Detect which cell encompasses the target text, then output its (X, Y) center coordinate. 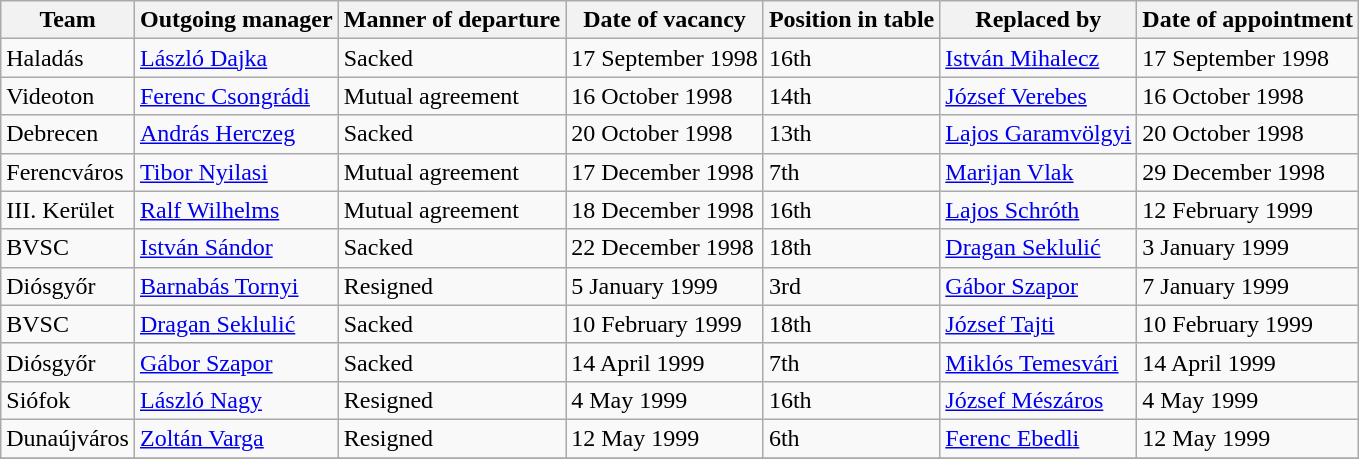
József Tajti (1038, 324)
3rd (851, 286)
3 January 1999 (1248, 248)
Date of appointment (1248, 20)
Miklós Temesvári (1038, 362)
Ferenc Ebedli (1038, 438)
Ferencváros (68, 172)
József Verebes (1038, 96)
István Sándor (236, 248)
László Nagy (236, 400)
Ralf Wilhelms (236, 210)
5 January 1999 (665, 286)
Ferenc Csongrádi (236, 96)
Zoltán Varga (236, 438)
Tibor Nyilasi (236, 172)
József Mészáros (1038, 400)
Lajos Garamvölgyi (1038, 134)
18 December 1998 (665, 210)
III. Kerület (68, 210)
29 December 1998 (1248, 172)
Debrecen (68, 134)
Position in table (851, 20)
László Dajka (236, 58)
István Mihalecz (1038, 58)
13th (851, 134)
Marijan Vlak (1038, 172)
Outgoing manager (236, 20)
Haladás (68, 58)
12 February 1999 (1248, 210)
Dunaújváros (68, 438)
András Herczeg (236, 134)
22 December 1998 (665, 248)
6th (851, 438)
Date of vacancy (665, 20)
14th (851, 96)
Videoton (68, 96)
Replaced by (1038, 20)
Barnabás Tornyi (236, 286)
Lajos Schróth (1038, 210)
17 December 1998 (665, 172)
Siófok (68, 400)
7 January 1999 (1248, 286)
Manner of departure (452, 20)
Team (68, 20)
